Find where the given text appears and provide that cell's center as (X, Y) coordinate. 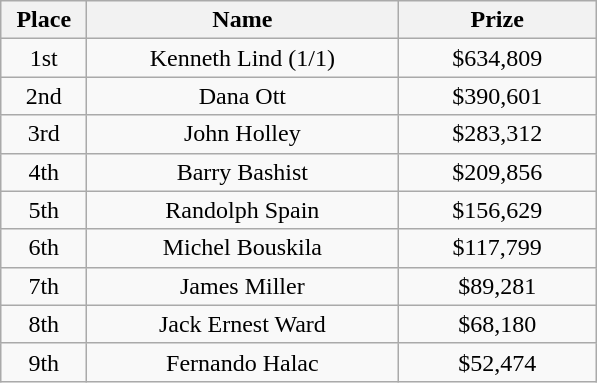
Randolph Spain (242, 210)
3rd (44, 134)
$52,474 (498, 362)
$117,799 (498, 248)
Barry Bashist (242, 172)
9th (44, 362)
Jack Ernest Ward (242, 324)
$209,856 (498, 172)
$156,629 (498, 210)
Place (44, 20)
John Holley (242, 134)
2nd (44, 96)
Michel Bouskila (242, 248)
$89,281 (498, 286)
Fernando Halac (242, 362)
7th (44, 286)
$634,809 (498, 58)
8th (44, 324)
Name (242, 20)
6th (44, 248)
Dana Ott (242, 96)
$68,180 (498, 324)
Kenneth Lind (1/1) (242, 58)
5th (44, 210)
1st (44, 58)
$390,601 (498, 96)
4th (44, 172)
James Miller (242, 286)
$283,312 (498, 134)
Prize (498, 20)
